Provide the [x, y] coordinate of the cell's center where the given text is located.  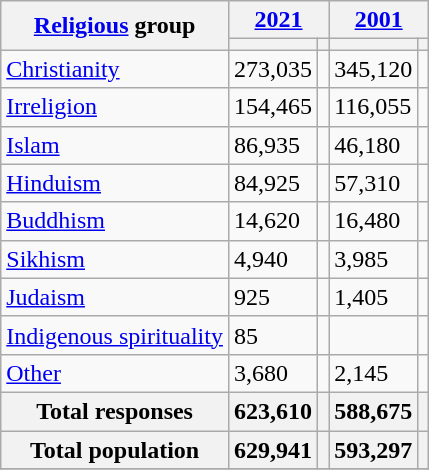
Total population [115, 449]
273,035 [272, 69]
3,680 [272, 373]
Other [115, 373]
46,180 [374, 145]
Islam [115, 145]
116,055 [374, 107]
2001 [379, 20]
16,480 [374, 221]
Sikhism [115, 259]
3,985 [374, 259]
Religious group [115, 26]
925 [272, 297]
1,405 [374, 297]
2,145 [374, 373]
588,675 [374, 411]
2021 [278, 20]
154,465 [272, 107]
Irreligion [115, 107]
Christianity [115, 69]
84,925 [272, 183]
593,297 [374, 449]
Indigenous spirituality [115, 335]
345,120 [374, 69]
629,941 [272, 449]
623,610 [272, 411]
86,935 [272, 145]
Judaism [115, 297]
4,940 [272, 259]
57,310 [374, 183]
14,620 [272, 221]
Buddhism [115, 221]
85 [272, 335]
Hinduism [115, 183]
Total responses [115, 411]
